Search for the cell housing the specified text and yield its (X, Y) center coordinate. 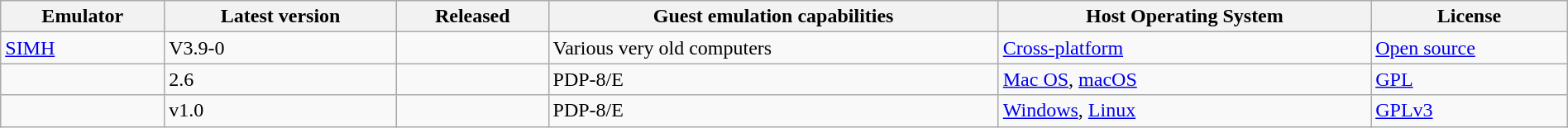
License (1470, 17)
Various very old computers (773, 48)
GPLv3 (1470, 111)
v1.0 (281, 111)
Released (473, 17)
Guest emulation capabilities (773, 17)
Latest version (281, 17)
SIMH (83, 48)
2.6 (281, 79)
Host Operating System (1184, 17)
Emulator (83, 17)
Windows, Linux (1184, 111)
Mac OS, macOS (1184, 79)
Cross-platform (1184, 48)
Open source (1470, 48)
GPL (1470, 79)
V3.9-0 (281, 48)
